Detect which cell encompasses the target text, then output its (x, y) center coordinate. 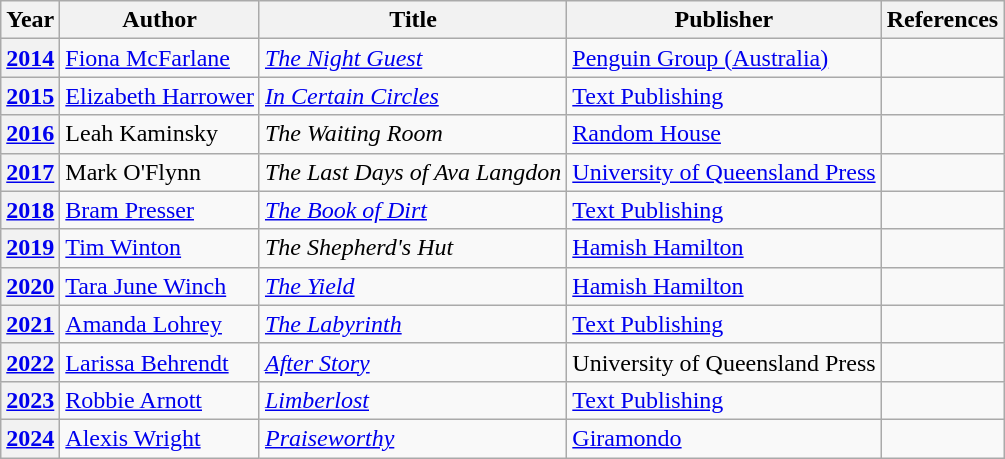
Penguin Group (Australia) (724, 58)
Tara June Winch (160, 286)
Robbie Arnott (160, 400)
Alexis Wright (160, 438)
2016 (30, 134)
Publisher (724, 20)
The Book of Dirt (412, 210)
Leah Kaminsky (160, 134)
2015 (30, 96)
After Story (412, 362)
Amanda Lohrey (160, 324)
References (942, 20)
Tim Winton (160, 248)
Author (160, 20)
2022 (30, 362)
In Certain Circles (412, 96)
2018 (30, 210)
Random House (724, 134)
2023 (30, 400)
Title (412, 20)
The Last Days of Ava Langdon (412, 172)
The Night Guest (412, 58)
2017 (30, 172)
Larissa Behrendt (160, 362)
The Labyrinth (412, 324)
The Yield (412, 286)
Mark O'Flynn (160, 172)
2019 (30, 248)
Giramondo (724, 438)
Praiseworthy (412, 438)
Elizabeth Harrower (160, 96)
Fiona McFarlane (160, 58)
Year (30, 20)
2024 (30, 438)
The Waiting Room (412, 134)
Bram Presser (160, 210)
2014 (30, 58)
Limberlost (412, 400)
2021 (30, 324)
2020 (30, 286)
The Shepherd's Hut (412, 248)
